Output the (X, Y) coordinate of the center of the cell containing the given text.  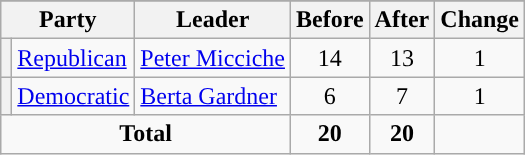
Total (146, 134)
Republican (74, 58)
After (402, 20)
6 (330, 96)
Change (480, 20)
Party (68, 20)
Peter Micciche (213, 58)
Berta Gardner (213, 96)
Before (330, 20)
14 (330, 58)
Democratic (74, 96)
7 (402, 96)
13 (402, 58)
Leader (213, 20)
